From the cell containing the given text, extract its center point as [X, Y] coordinate. 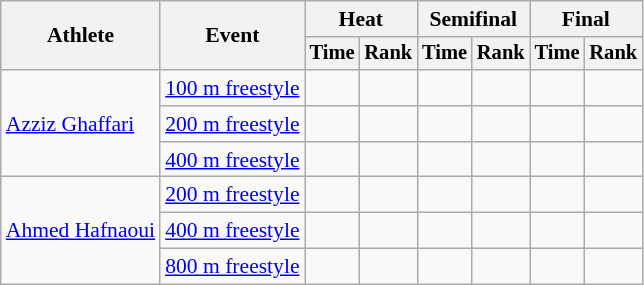
100 m freestyle [232, 88]
800 m freestyle [232, 267]
Event [232, 36]
Semifinal [473, 19]
Final [586, 19]
Athlete [80, 36]
Azziz Ghaffari [80, 124]
Ahmed Hafnaoui [80, 230]
Heat [361, 19]
